Return [X, Y] of the center of cell containing provided text 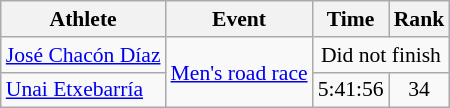
34 [420, 90]
José Chacón Díaz [84, 55]
Did not finish [382, 55]
Men's road race [240, 72]
Rank [420, 19]
Athlete [84, 19]
Event [240, 19]
Unai Etxebarría [84, 90]
5:41:56 [351, 90]
Time [351, 19]
